Pinpoint the cell where the given text exists, returning its [x, y] midpoint coordinate. 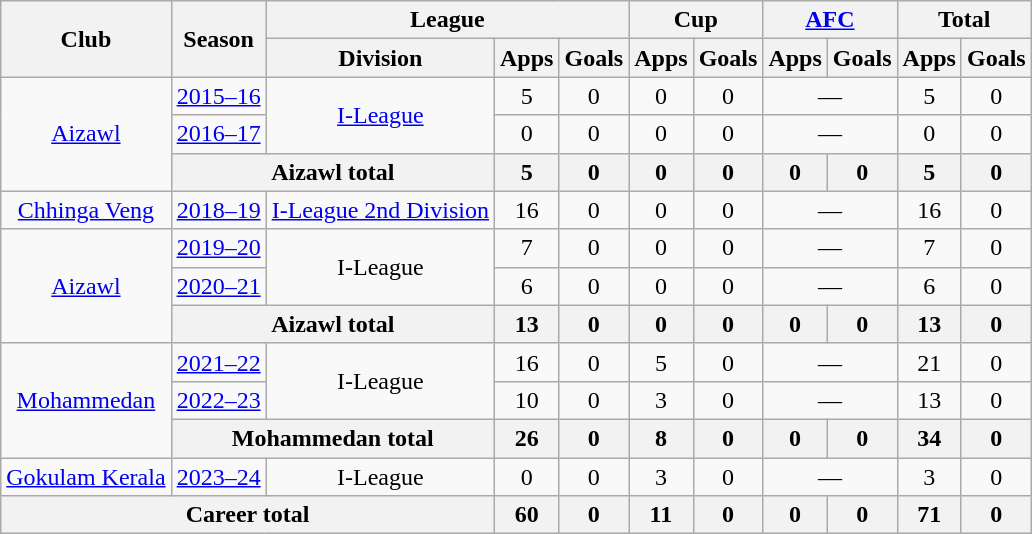
2015–16 [218, 96]
11 [661, 515]
Career total [248, 515]
21 [929, 362]
2022–23 [218, 400]
71 [929, 515]
2020–21 [218, 286]
Club [86, 39]
2018–19 [218, 210]
10 [527, 400]
26 [527, 438]
Cup [696, 20]
2021–22 [218, 362]
2016–17 [218, 134]
2023–24 [218, 477]
League [448, 20]
Gokulam Kerala [86, 477]
Season [218, 39]
I-League 2nd Division [380, 210]
34 [929, 438]
2019–20 [218, 248]
60 [527, 515]
Mohammedan [86, 400]
Chhinga Veng [86, 210]
Total [964, 20]
Mohammedan total [332, 438]
AFC [830, 20]
8 [661, 438]
Division [380, 58]
